Determine the (X, Y) coordinate at the center of the cell enclosing the given text.  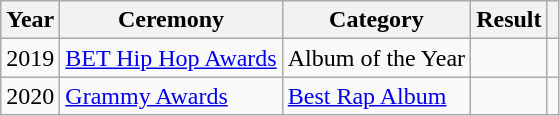
BET Hip Hop Awards (171, 58)
Ceremony (171, 20)
Category (376, 20)
Album of the Year (376, 58)
2019 (30, 58)
2020 (30, 96)
Year (30, 20)
Grammy Awards (171, 96)
Best Rap Album (376, 96)
Result (509, 20)
